Pinpoint the cell where the given text exists, returning its (x, y) midpoint coordinate. 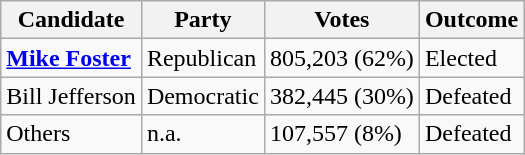
Democratic (202, 96)
Others (72, 134)
Republican (202, 58)
Votes (342, 20)
Candidate (72, 20)
382,445 (30%) (342, 96)
Bill Jefferson (72, 96)
Elected (471, 58)
Party (202, 20)
n.a. (202, 134)
805,203 (62%) (342, 58)
107,557 (8%) (342, 134)
Outcome (471, 20)
Mike Foster (72, 58)
